Return [X, Y] of the center of cell containing provided text 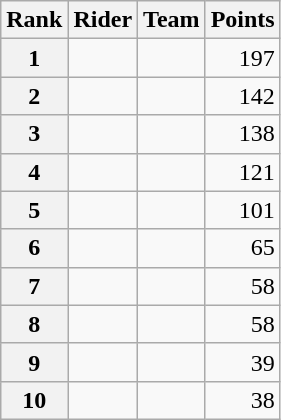
3 [34, 134]
5 [34, 210]
7 [34, 286]
Points [242, 20]
4 [34, 172]
121 [242, 172]
39 [242, 362]
1 [34, 58]
10 [34, 400]
2 [34, 96]
101 [242, 210]
Rider [103, 20]
65 [242, 248]
138 [242, 134]
142 [242, 96]
Team [172, 20]
197 [242, 58]
Rank [34, 20]
38 [242, 400]
9 [34, 362]
8 [34, 324]
6 [34, 248]
